Search for the cell housing the specified text and yield its (X, Y) center coordinate. 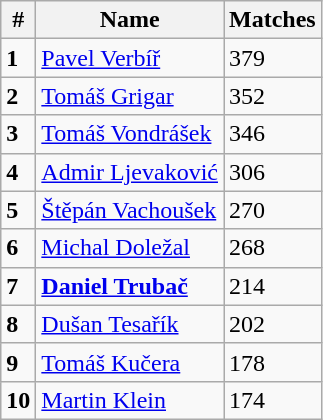
4 (18, 172)
Tomáš Vondrášek (130, 134)
202 (273, 324)
8 (18, 324)
Dušan Tesařík (130, 324)
346 (273, 134)
5 (18, 210)
Admir Ljevaković (130, 172)
306 (273, 172)
214 (273, 286)
3 (18, 134)
# (18, 20)
Tomáš Grigar (130, 96)
Štěpán Vachoušek (130, 210)
Daniel Trubač (130, 286)
270 (273, 210)
Matches (273, 20)
10 (18, 400)
Name (130, 20)
2 (18, 96)
178 (273, 362)
352 (273, 96)
9 (18, 362)
Michal Doležal (130, 248)
Pavel Verbíř (130, 58)
6 (18, 248)
Martin Klein (130, 400)
7 (18, 286)
268 (273, 248)
1 (18, 58)
174 (273, 400)
Tomáš Kučera (130, 362)
379 (273, 58)
